Return [x, y] of the center of cell containing provided text 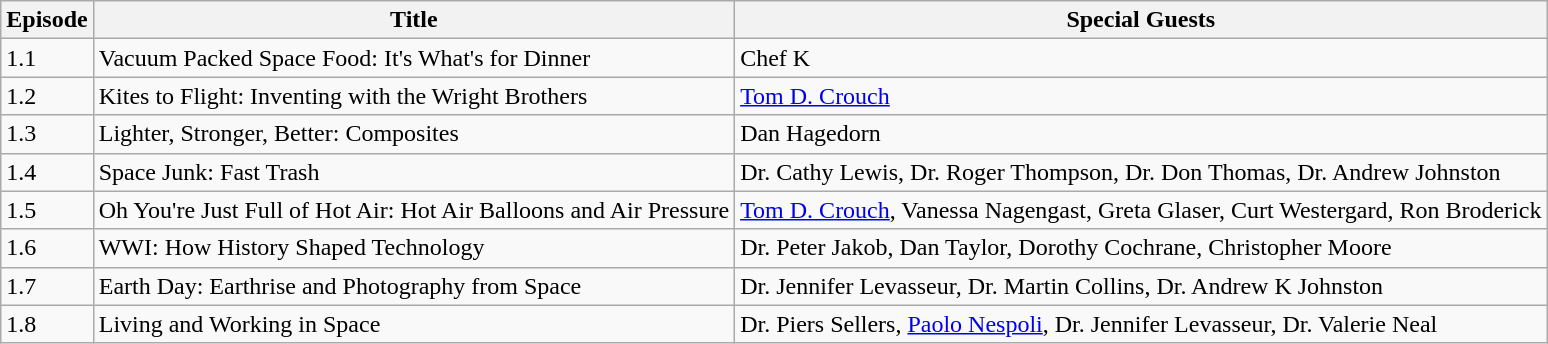
Dr. Peter Jakob, Dan Taylor, Dorothy Cochrane, Christopher Moore [1141, 248]
1.7 [47, 286]
1.1 [47, 58]
Dr. Cathy Lewis, Dr. Roger Thompson, Dr. Don Thomas, Dr. Andrew Johnston [1141, 172]
WWI: How History Shaped Technology [414, 248]
Special Guests [1141, 20]
Living and Working in Space [414, 324]
Oh You're Just Full of Hot Air: Hot Air Balloons and Air Pressure [414, 210]
1.3 [47, 134]
Tom D. Crouch [1141, 96]
1.8 [47, 324]
Dan Hagedorn [1141, 134]
1.5 [47, 210]
Kites to Flight: Inventing with the Wright Brothers [414, 96]
Dr. Piers Sellers, Paolo Nespoli, Dr. Jennifer Levasseur, Dr. Valerie Neal [1141, 324]
Tom D. Crouch, Vanessa Nagengast, Greta Glaser, Curt Westergard, Ron Broderick [1141, 210]
Title [414, 20]
Dr. Jennifer Levasseur, Dr. Martin Collins, Dr. Andrew K Johnston [1141, 286]
Space Junk: Fast Trash [414, 172]
Chef K [1141, 58]
1.4 [47, 172]
Vacuum Packed Space Food: It's What's for Dinner [414, 58]
Lighter, Stronger, Better: Composites [414, 134]
Episode [47, 20]
1.2 [47, 96]
Earth Day: Earthrise and Photography from Space [414, 286]
1.6 [47, 248]
